From the cell containing the given text, extract its center point as (X, Y) coordinate. 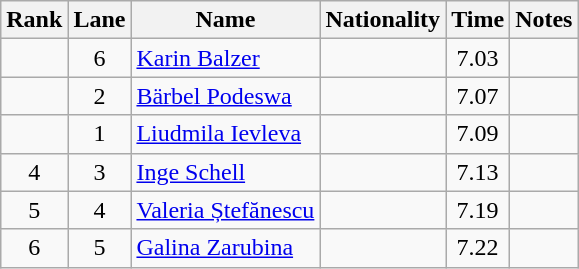
Galina Zarubina (226, 248)
Valeria Ștefănescu (226, 210)
7.07 (478, 96)
7.19 (478, 210)
Inge Schell (226, 172)
Karin Balzer (226, 58)
7.09 (478, 134)
1 (100, 134)
3 (100, 172)
Nationality (383, 20)
Notes (544, 20)
Liudmila Ievleva (226, 134)
Name (226, 20)
7.03 (478, 58)
2 (100, 96)
Rank (34, 20)
7.22 (478, 248)
Time (478, 20)
Lane (100, 20)
Bärbel Podeswa (226, 96)
7.13 (478, 172)
